Determine the (X, Y) coordinate at the center of the cell enclosing the given text.  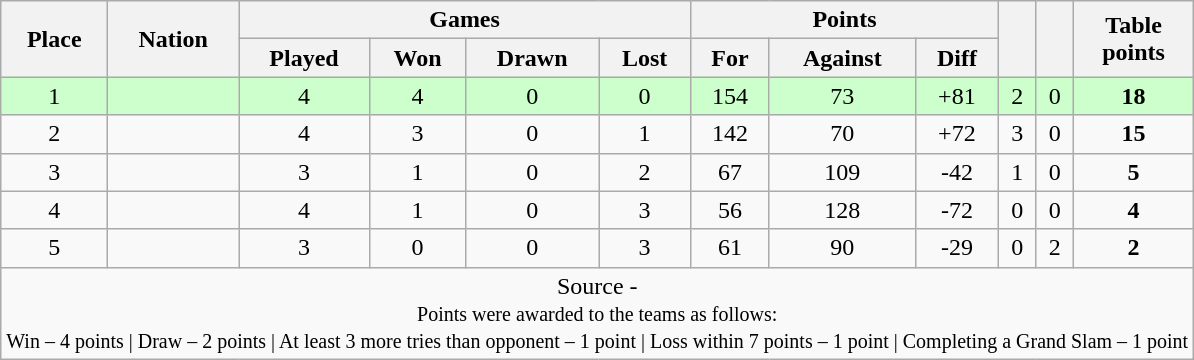
Diff (956, 58)
Nation (174, 39)
70 (842, 134)
73 (842, 96)
18 (1133, 96)
56 (730, 210)
For (730, 58)
90 (842, 248)
+72 (956, 134)
15 (1133, 134)
Won (417, 58)
Tablepoints (1133, 39)
Drawn (532, 58)
142 (730, 134)
-29 (956, 248)
-72 (956, 210)
128 (842, 210)
+81 (956, 96)
109 (842, 172)
Points (845, 20)
Against (842, 58)
67 (730, 172)
154 (730, 96)
61 (730, 248)
Games (465, 20)
Place (54, 39)
-42 (956, 172)
Played (304, 58)
Lost (645, 58)
